Return the (x, y) coordinate for the center point of the cell that contains the specified text.  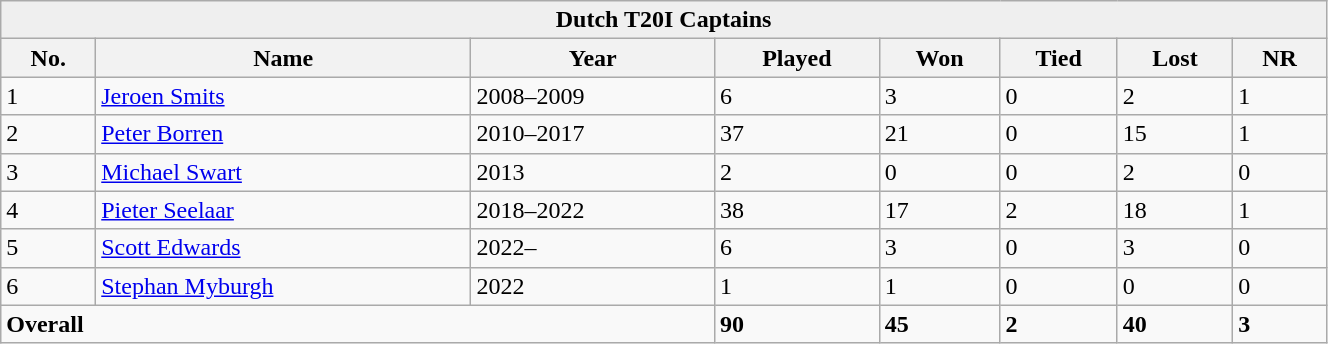
Pieter Seelaar (284, 210)
37 (798, 134)
2022– (593, 248)
2022 (593, 286)
15 (1174, 134)
4 (48, 210)
Lost (1174, 58)
2018–2022 (593, 210)
90 (798, 324)
Dutch T20I Captains (664, 20)
2010–2017 (593, 134)
Tied (1058, 58)
Michael Swart (284, 172)
2013 (593, 172)
Jeroen Smits (284, 96)
Stephan Myburgh (284, 286)
Played (798, 58)
Won (940, 58)
Overall (358, 324)
Scott Edwards (284, 248)
Name (284, 58)
40 (1174, 324)
NR (1280, 58)
5 (48, 248)
18 (1174, 210)
2008–2009 (593, 96)
45 (940, 324)
Year (593, 58)
Peter Borren (284, 134)
21 (940, 134)
38 (798, 210)
No. (48, 58)
17 (940, 210)
